Provide the [x, y] coordinate of the cell's center where the given text is located.  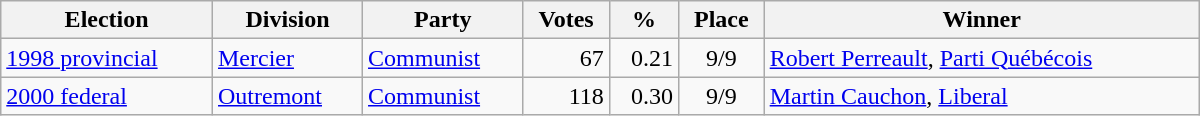
Robert Perreault, Parti Québécois [982, 58]
1998 provincial [107, 58]
Votes [566, 20]
Outremont [287, 96]
0.21 [644, 58]
2000 federal [107, 96]
118 [566, 96]
Winner [982, 20]
Division [287, 20]
Martin Cauchon, Liberal [982, 96]
Party [443, 20]
Mercier [287, 58]
Election [107, 20]
67 [566, 58]
Place [721, 20]
0.30 [644, 96]
% [644, 20]
